Pinpoint the cell where the given text exists, returning its [x, y] midpoint coordinate. 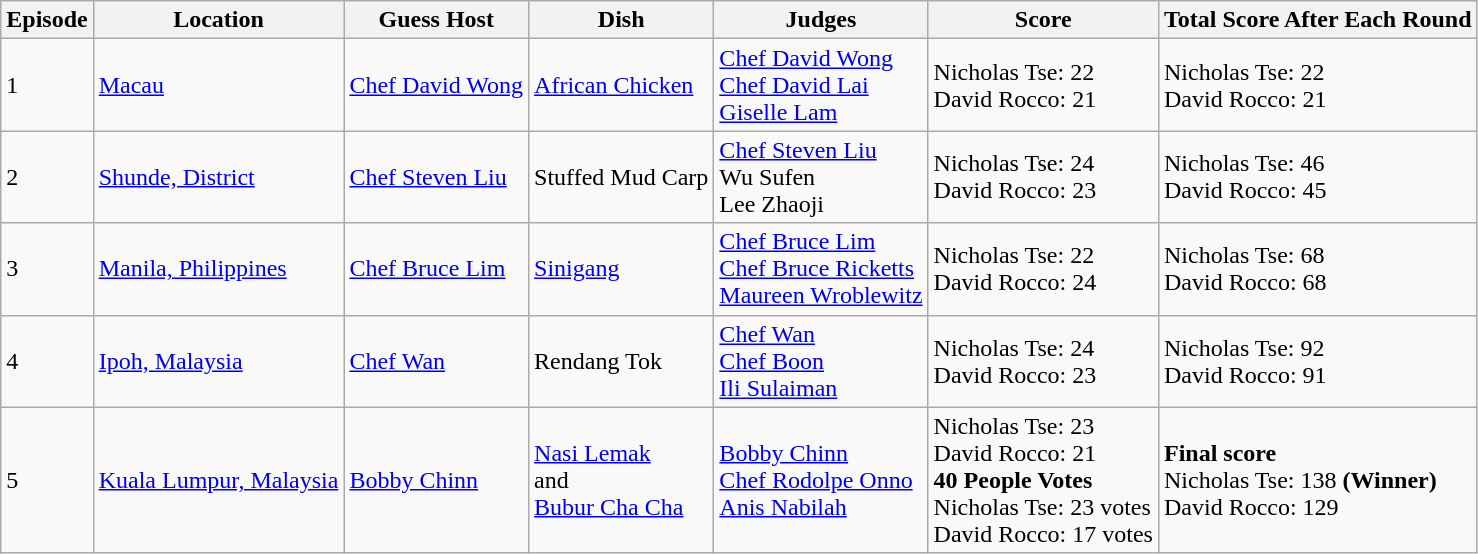
4 [47, 361]
Chef David Wong [436, 85]
Chef Wan [436, 361]
Stuffed Mud Carp [622, 177]
Nasi LemakandBubur Cha Cha [622, 480]
1 [47, 85]
Nicholas Tse: 23David Rocco: 2140 People VotesNicholas Tse: 23 votesDavid Rocco: 17 votes [1043, 480]
Sinigang [622, 269]
Location [218, 20]
Shunde, District [218, 177]
Bobby ChinnChef Rodolpe OnnoAnis Nabilah [821, 480]
Nicholas Tse: 92David Rocco: 91 [1318, 361]
Chef WanChef BoonIli Sulaiman [821, 361]
Nicholas Tse: 46David Rocco: 45 [1318, 177]
Nicholas Tse: 68David Rocco: 68 [1318, 269]
Chef Steven LiuWu SufenLee Zhaoji [821, 177]
5 [47, 480]
Chef Bruce LimChef Bruce RickettsMaureen Wroblewitz [821, 269]
Judges [821, 20]
Guess Host [436, 20]
Final scoreNicholas Tse: 138 (Winner)David Rocco: 129 [1318, 480]
Macau [218, 85]
3 [47, 269]
Rendang Tok [622, 361]
Nicholas Tse: 22David Rocco: 24 [1043, 269]
Episode [47, 20]
Bobby Chinn [436, 480]
2 [47, 177]
Manila, Philippines [218, 269]
Score [1043, 20]
Dish [622, 20]
Kuala Lumpur, Malaysia [218, 480]
Total Score After Each Round [1318, 20]
Chef David WongChef David LaiGiselle Lam [821, 85]
African Chicken [622, 85]
Chef Steven Liu [436, 177]
Chef Bruce Lim [436, 269]
Ipoh, Malaysia [218, 361]
